Capture the cell that displays the provided text and extract its (X, Y) central coordinate. 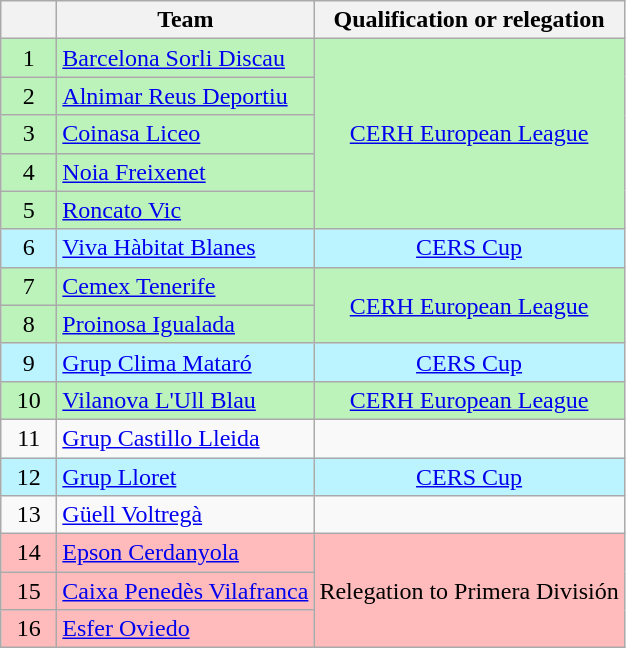
7 (29, 286)
Alnimar Reus Deportiu (186, 96)
1 (29, 58)
Viva Hàbitat Blanes (186, 248)
9 (29, 362)
Vilanova L'Ull Blau (186, 400)
Epson Cerdanyola (186, 553)
Güell Voltregà (186, 515)
Team (186, 20)
2 (29, 96)
16 (29, 629)
12 (29, 477)
Grup Clima Mataró (186, 362)
13 (29, 515)
Cemex Tenerife (186, 286)
Qualification or relegation (469, 20)
Roncato Vic (186, 210)
8 (29, 324)
5 (29, 210)
Coinasa Liceo (186, 134)
3 (29, 134)
Proinosa Igualada (186, 324)
Esfer Oviedo (186, 629)
6 (29, 248)
10 (29, 400)
4 (29, 172)
Caixa Penedès Vilafranca (186, 591)
Relegation to Primera División (469, 591)
15 (29, 591)
Noia Freixenet (186, 172)
Barcelona Sorli Discau (186, 58)
Grup Castillo Lleida (186, 438)
11 (29, 438)
Grup Lloret (186, 477)
14 (29, 553)
